Determine the (X, Y) coordinate at the center of the cell enclosing the given text.  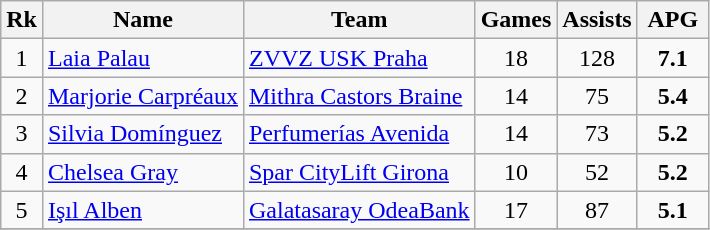
87 (597, 210)
5 (22, 210)
Işıl Alben (142, 210)
5.1 (672, 210)
Games (516, 20)
Assists (597, 20)
ZVVZ USK Praha (359, 58)
Perfumerías Avenida (359, 134)
Team (359, 20)
3 (22, 134)
17 (516, 210)
Name (142, 20)
52 (597, 172)
1 (22, 58)
Galatasaray OdeaBank (359, 210)
APG (672, 20)
18 (516, 58)
10 (516, 172)
2 (22, 96)
4 (22, 172)
128 (597, 58)
Laia Palau (142, 58)
Rk (22, 20)
7.1 (672, 58)
Mithra Castors Braine (359, 96)
Marjorie Carpréaux (142, 96)
73 (597, 134)
Chelsea Gray (142, 172)
5.4 (672, 96)
75 (597, 96)
Silvia Domínguez (142, 134)
Spar CityLift Girona (359, 172)
